Capture the cell that displays the provided text and extract its (X, Y) central coordinate. 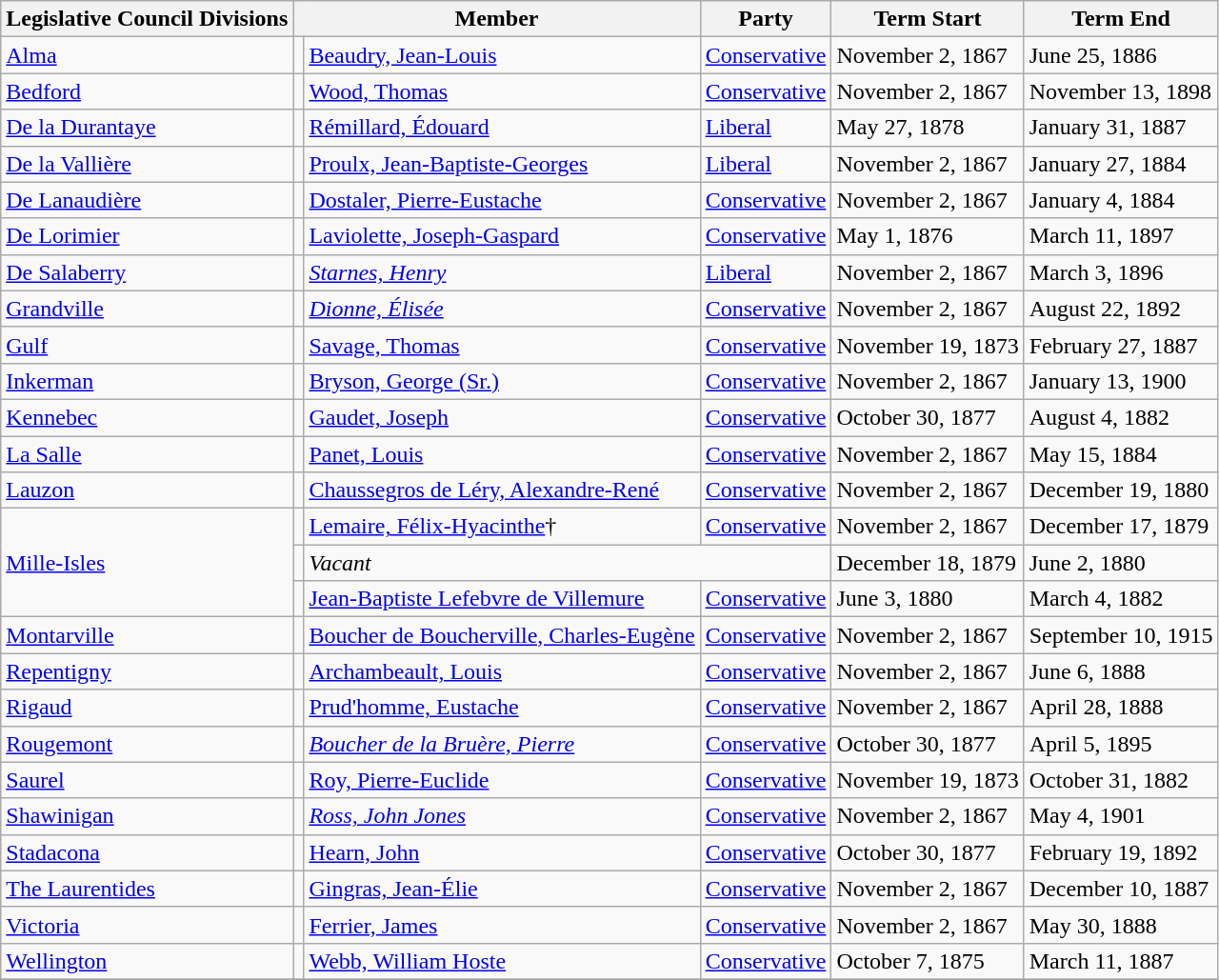
Victoria (147, 925)
October 7, 1875 (928, 961)
Inkerman (147, 381)
Ferrier, James (502, 925)
October 31, 1882 (1121, 780)
Dionne, Élisée (502, 309)
Wood, Thomas (502, 91)
March 4, 1882 (1121, 599)
Saurel (147, 780)
Laviolette, Joseph-Gaspard (502, 236)
De la Durantaye (147, 128)
May 1, 1876 (928, 236)
December 19, 1880 (1121, 490)
Lauzon (147, 490)
December 17, 1879 (1121, 527)
Ross, John Jones (502, 816)
May 30, 1888 (1121, 925)
Starnes, Henry (502, 272)
Boucher de Boucherville, Charles-Eugène (502, 635)
Bryson, George (Sr.) (502, 381)
Grandville (147, 309)
Roy, Pierre-Euclide (502, 780)
December 18, 1879 (928, 563)
La Salle (147, 454)
Proulx, Jean-Baptiste-Georges (502, 164)
Mille-Isles (147, 563)
May 15, 1884 (1121, 454)
March 11, 1887 (1121, 961)
Rémillard, Édouard (502, 128)
Gingras, Jean-Élie (502, 889)
De la Vallière (147, 164)
Term End (1121, 19)
August 22, 1892 (1121, 309)
August 4, 1882 (1121, 417)
De Lorimier (147, 236)
March 11, 1897 (1121, 236)
Vacant (568, 563)
Gulf (147, 345)
June 3, 1880 (928, 599)
The Laurentides (147, 889)
Lemaire, Félix-Hyacinthe† (502, 527)
Boucher de la Bruère, Pierre (502, 744)
De Salaberry (147, 272)
January 27, 1884 (1121, 164)
April 28, 1888 (1121, 708)
Member (497, 19)
June 2, 1880 (1121, 563)
Legislative Council Divisions (147, 19)
Prud'homme, Eustache (502, 708)
Webb, William Hoste (502, 961)
Beaudry, Jean-Louis (502, 55)
Rigaud (147, 708)
June 6, 1888 (1121, 671)
January 31, 1887 (1121, 128)
Chaussegros de Léry, Alexandre-René (502, 490)
March 3, 1896 (1121, 272)
Archambeault, Louis (502, 671)
Wellington (147, 961)
Repentigny (147, 671)
April 5, 1895 (1121, 744)
January 13, 1900 (1121, 381)
Jean-Baptiste Lefebvre de Villemure (502, 599)
February 19, 1892 (1121, 852)
Montarville (147, 635)
Panet, Louis (502, 454)
May 4, 1901 (1121, 816)
Stadacona (147, 852)
Gaudet, Joseph (502, 417)
May 27, 1878 (928, 128)
September 10, 1915 (1121, 635)
June 25, 1886 (1121, 55)
Dostaler, Pierre-Eustache (502, 200)
Alma (147, 55)
Kennebec (147, 417)
Party (766, 19)
Savage, Thomas (502, 345)
Bedford (147, 91)
Hearn, John (502, 852)
Shawinigan (147, 816)
De Lanaudière (147, 200)
November 13, 1898 (1121, 91)
December 10, 1887 (1121, 889)
Term Start (928, 19)
Rougemont (147, 744)
February 27, 1887 (1121, 345)
January 4, 1884 (1121, 200)
